Extract the (X, Y) coordinate from the center of the cell holding the provided text.  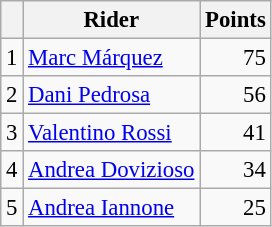
Andrea Dovizioso (112, 170)
5 (12, 208)
4 (12, 170)
Dani Pedrosa (112, 95)
3 (12, 133)
2 (12, 95)
75 (236, 58)
1 (12, 58)
Points (236, 20)
Rider (112, 20)
25 (236, 208)
Valentino Rossi (112, 133)
56 (236, 95)
Andrea Iannone (112, 208)
34 (236, 170)
41 (236, 133)
Marc Márquez (112, 58)
